Extract the (x, y) coordinate from the center of the cell holding the provided text.  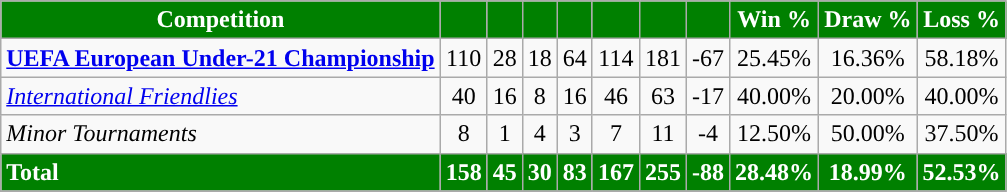
International Friendlies (220, 96)
46 (616, 96)
64 (574, 58)
11 (662, 134)
Draw % (868, 20)
50.00% (868, 134)
7 (616, 134)
158 (464, 172)
167 (616, 172)
83 (574, 172)
Competition (220, 20)
114 (616, 58)
Total (220, 172)
1 (504, 134)
4 (540, 134)
-88 (708, 172)
Win % (774, 20)
Loss % (962, 20)
16.36% (868, 58)
110 (464, 58)
UEFA European Under-21 Championship (220, 58)
58.18% (962, 58)
3 (574, 134)
37.50% (962, 134)
18 (540, 58)
52.53% (962, 172)
30 (540, 172)
20.00% (868, 96)
25.45% (774, 58)
-17 (708, 96)
45 (504, 172)
Minor Tournaments (220, 134)
63 (662, 96)
12.50% (774, 134)
40 (464, 96)
-4 (708, 134)
18.99% (868, 172)
255 (662, 172)
28 (504, 58)
28.48% (774, 172)
181 (662, 58)
-67 (708, 58)
